Capture the cell that displays the provided text and extract its [x, y] central coordinate. 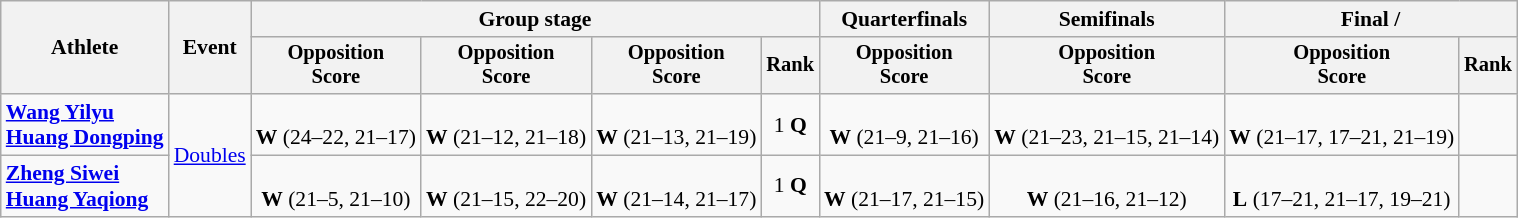
Final / [1370, 19]
W (21–17, 21–15) [904, 186]
W (21–15, 22–20) [506, 186]
L (17–21, 21–17, 19–21) [1342, 186]
Athlete [85, 48]
Group stage [535, 19]
W (21–14, 21–17) [676, 186]
W (24–22, 21–17) [336, 124]
W (21–23, 21–15, 21–14) [1106, 124]
Quarterfinals [904, 19]
W (21–16, 21–12) [1106, 186]
Event [210, 48]
W (21–13, 21–19) [676, 124]
W (21–5, 21–10) [336, 186]
Semifinals [1106, 19]
Zheng SiweiHuang Yaqiong [85, 186]
W (21–17, 17–21, 21–19) [1342, 124]
W (21–12, 21–18) [506, 124]
W (21–9, 21–16) [904, 124]
Wang YilyuHuang Dongping [85, 124]
Doubles [210, 155]
